Locate the cell with the specified text and output its (X, Y) center coordinate. 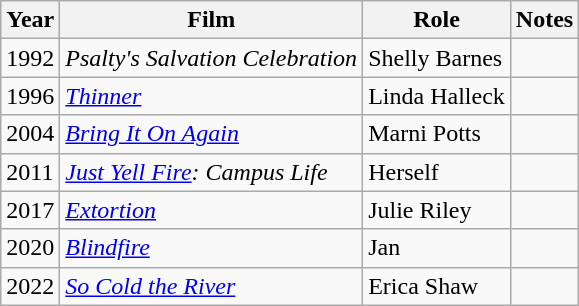
Erica Shaw (437, 286)
Year (30, 20)
Extortion (212, 210)
2004 (30, 134)
Shelly Barnes (437, 58)
Linda Halleck (437, 96)
Thinner (212, 96)
Psalty's Salvation Celebration (212, 58)
So Cold the River (212, 286)
Bring It On Again (212, 134)
Blindfire (212, 248)
Just Yell Fire: Campus Life (212, 172)
Film (212, 20)
Julie Riley (437, 210)
2011 (30, 172)
2020 (30, 248)
1996 (30, 96)
2022 (30, 286)
Role (437, 20)
Notes (544, 20)
Herself (437, 172)
1992 (30, 58)
Marni Potts (437, 134)
Jan (437, 248)
2017 (30, 210)
